Provide the (X, Y) coordinate of the cell's center where the given text is located.  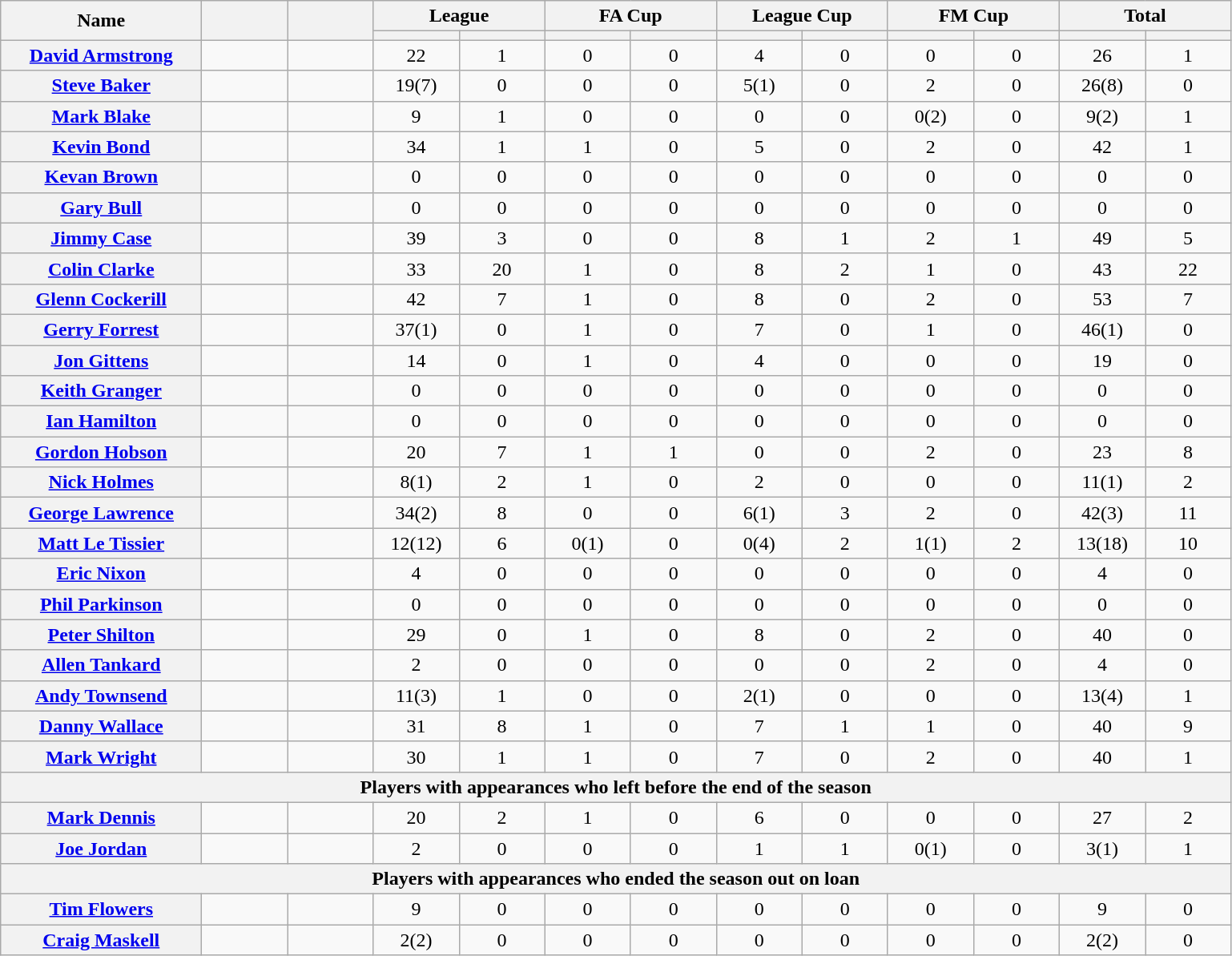
1(1) (931, 543)
10 (1189, 543)
Name (101, 21)
Peter Shilton (101, 635)
Players with appearances who ended the season out on loan (616, 879)
Gordon Hobson (101, 452)
Kevin Bond (101, 147)
11(1) (1102, 482)
34 (417, 147)
3(1) (1102, 849)
Gary Bull (101, 208)
Mark Dennis (101, 817)
37(1) (417, 329)
Tim Flowers (101, 910)
Keith Granger (101, 391)
0(2) (931, 116)
Jimmy Case (101, 238)
11(3) (417, 696)
26 (1102, 55)
Eric Nixon (101, 574)
11 (1189, 513)
League (459, 16)
Players with appearances who left before the end of the season (616, 787)
Jon Gittens (101, 360)
Andy Townsend (101, 696)
Glenn Cockerill (101, 299)
Colin Clarke (101, 268)
46(1) (1102, 329)
8(1) (417, 482)
26(8) (1102, 86)
Phil Parkinson (101, 604)
30 (417, 756)
Craig Maskell (101, 940)
53 (1102, 299)
27 (1102, 817)
Total (1145, 16)
Gerry Forrest (101, 329)
29 (417, 635)
FM Cup (973, 16)
0(4) (759, 543)
Mark Blake (101, 116)
13(18) (1102, 543)
19(7) (417, 86)
13(4) (1102, 696)
Nick Holmes (101, 482)
FA Cup (630, 16)
43 (1102, 268)
49 (1102, 238)
Ian Hamilton (101, 422)
League Cup (802, 16)
David Armstrong (101, 55)
42(3) (1102, 513)
39 (417, 238)
Steve Baker (101, 86)
19 (1102, 360)
Kevan Brown (101, 177)
23 (1102, 452)
14 (417, 360)
Allen Tankard (101, 665)
34(2) (417, 513)
6(1) (759, 513)
Mark Wright (101, 756)
9(2) (1102, 116)
Danny Wallace (101, 726)
33 (417, 268)
George Lawrence (101, 513)
2(1) (759, 696)
5(1) (759, 86)
Matt Le Tissier (101, 543)
Joe Jordan (101, 849)
31 (417, 726)
12(12) (417, 543)
